Capture the cell that displays the provided text and extract its (X, Y) central coordinate. 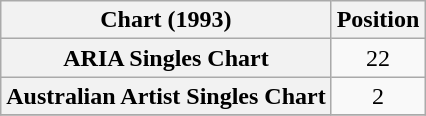
Position (378, 20)
2 (378, 96)
Chart (1993) (166, 20)
22 (378, 58)
Australian Artist Singles Chart (166, 96)
ARIA Singles Chart (166, 58)
